Search for the cell housing the specified text and yield its [X, Y] center coordinate. 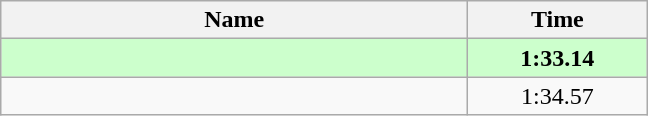
Name [234, 20]
1:34.57 [558, 96]
1:33.14 [558, 58]
Time [558, 20]
